Search for the cell housing the specified text and yield its (x, y) center coordinate. 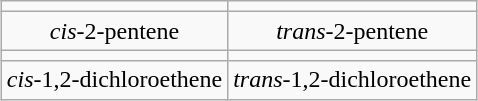
cis-1,2-dichloroethene (114, 80)
trans-2-pentene (352, 31)
trans-1,2-dichloroethene (352, 80)
cis-2-pentene (114, 31)
